Locate the cell with the specified text and output its (x, y) center coordinate. 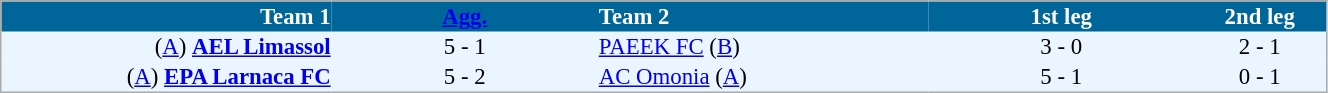
0 - 1 (1260, 77)
AC Omonia (A) (762, 77)
2 - 1 (1260, 47)
(A) EPA Larnaca FC (166, 77)
Team 1 (166, 16)
Team 2 (762, 16)
5 - 2 (464, 77)
2nd leg (1260, 16)
PAEEK FC (B) (762, 47)
3 - 0 (1062, 47)
(A) AEL Limassol (166, 47)
Agg. (464, 16)
1st leg (1062, 16)
